Output the (X, Y) coordinate of the center of the cell containing the given text.  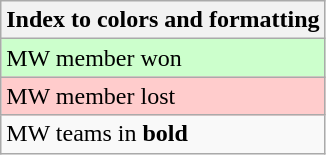
MW member won (163, 58)
MW teams in bold (163, 134)
MW member lost (163, 96)
Index to colors and formatting (163, 20)
